Identify which cell holds the provided text, then report its [x, y] central coordinate. 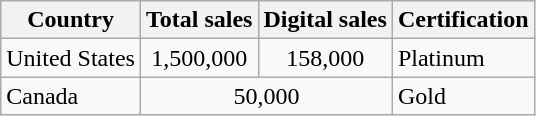
Digital sales [325, 20]
1,500,000 [199, 58]
Gold [463, 96]
Country [71, 20]
50,000 [266, 96]
Total sales [199, 20]
158,000 [325, 58]
Canada [71, 96]
United States [71, 58]
Certification [463, 20]
Platinum [463, 58]
